Scan for the cell matching the given text and deliver its [X, Y] coordinate at center. 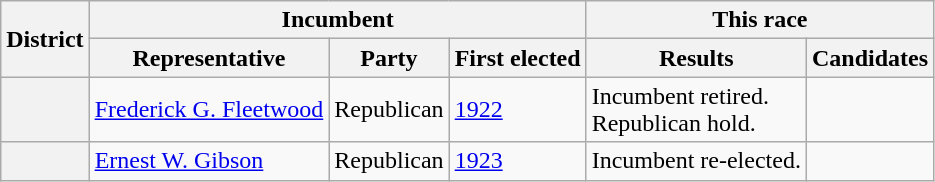
Representative [209, 58]
Frederick G. Fleetwood [209, 110]
1922 [518, 110]
Ernest W. Gibson [209, 161]
First elected [518, 58]
Incumbent [338, 20]
Candidates [870, 58]
1923 [518, 161]
Incumbent retired.Republican hold. [696, 110]
District [45, 39]
Party [389, 58]
This race [760, 20]
Incumbent re-elected. [696, 161]
Results [696, 58]
